Pinpoint the cell where the given text exists, returning its (X, Y) midpoint coordinate. 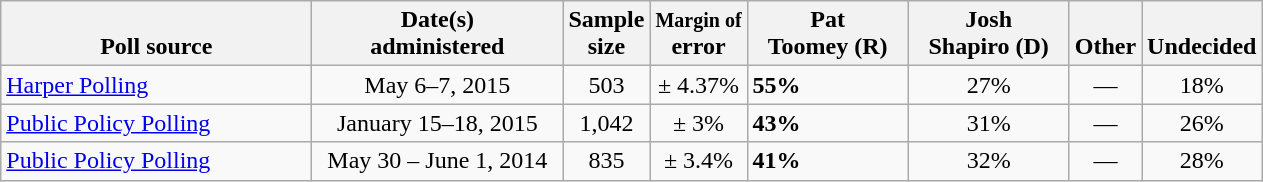
18% (1202, 85)
± 3.4% (698, 161)
January 15–18, 2015 (438, 123)
Harper Polling (156, 85)
May 30 – June 1, 2014 (438, 161)
31% (988, 123)
Other (1105, 34)
1,042 (606, 123)
± 3% (698, 123)
Date(s)administered (438, 34)
43% (828, 123)
± 4.37% (698, 85)
27% (988, 85)
28% (1202, 161)
41% (828, 161)
32% (988, 161)
May 6–7, 2015 (438, 85)
Margin oferror (698, 34)
26% (1202, 123)
Samplesize (606, 34)
JoshShapiro (D) (988, 34)
55% (828, 85)
503 (606, 85)
Poll source (156, 34)
Undecided (1202, 34)
835 (606, 161)
PatToomey (R) (828, 34)
